Capture the cell that displays the provided text and extract its [X, Y] central coordinate. 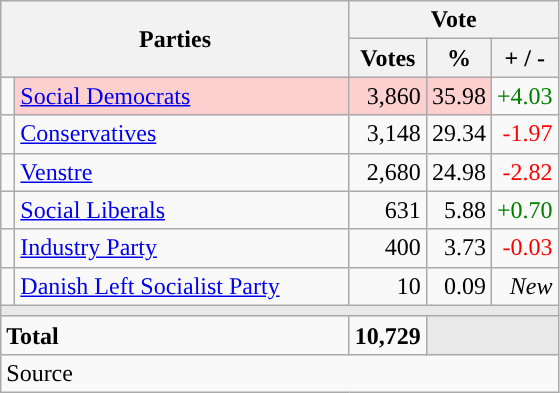
Votes [388, 58]
% [458, 58]
3,148 [388, 134]
Venstre [182, 172]
Danish Left Socialist Party [182, 286]
+4.03 [524, 96]
+ / - [524, 58]
2,680 [388, 172]
Total [176, 335]
400 [388, 248]
-2.82 [524, 172]
+0.70 [524, 210]
Source [280, 373]
3.73 [458, 248]
Vote [454, 20]
3,860 [388, 96]
5.88 [458, 210]
Conservatives [182, 134]
Industry Party [182, 248]
-0.03 [524, 248]
631 [388, 210]
Social Democrats [182, 96]
24.98 [458, 172]
New [524, 286]
10,729 [388, 335]
29.34 [458, 134]
10 [388, 286]
Social Liberals [182, 210]
0.09 [458, 286]
Parties [176, 39]
35.98 [458, 96]
-1.97 [524, 134]
